Search for the cell housing the specified text and yield its (X, Y) center coordinate. 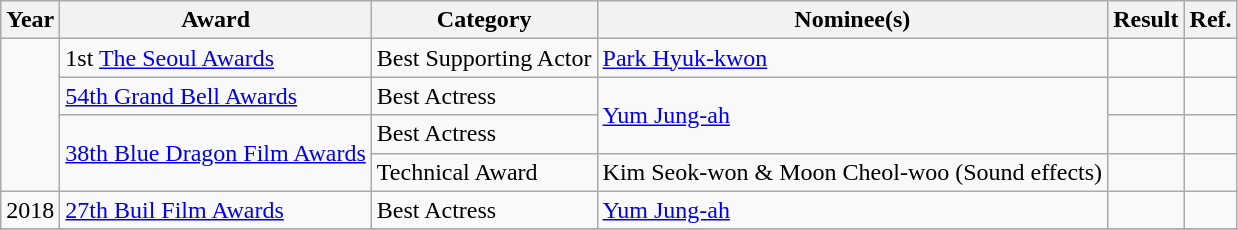
Ref. (1210, 20)
Technical Award (484, 172)
1st The Seoul Awards (216, 58)
Nominee(s) (852, 20)
Category (484, 20)
Kim Seok-won & Moon Cheol-woo (Sound effects) (852, 172)
Best Supporting Actor (484, 58)
2018 (30, 210)
38th Blue Dragon Film Awards (216, 153)
Result (1146, 20)
27th Buil Film Awards (216, 210)
Award (216, 20)
Year (30, 20)
54th Grand Bell Awards (216, 96)
Park Hyuk-kwon (852, 58)
